Pinpoint the cell where the given text exists, returning its [x, y] midpoint coordinate. 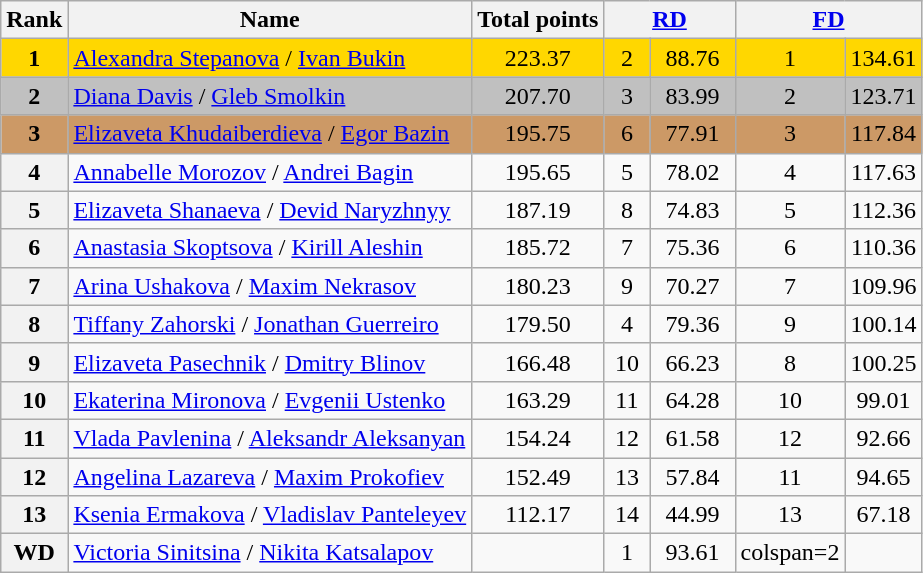
100.25 [884, 362]
123.71 [884, 96]
Elizaveta Khudaiberdieva / Egor Bazin [270, 134]
Rank [34, 20]
colspan=2 [790, 553]
Ekaterina Mironova / Evgenii Ustenko [270, 400]
152.49 [538, 477]
Tiffany Zahorski / Jonathan Guerreiro [270, 324]
Elizaveta Shanaeva / Devid Naryzhnyy [270, 210]
185.72 [538, 248]
57.84 [692, 477]
67.18 [884, 515]
70.27 [692, 286]
100.14 [884, 324]
Diana Davis / Gleb Smolkin [270, 96]
Vlada Pavlenina / Aleksandr Aleksanyan [270, 438]
180.23 [538, 286]
166.48 [538, 362]
77.91 [692, 134]
Alexandra Stepanova / Ivan Bukin [270, 58]
110.36 [884, 248]
154.24 [538, 438]
Angelina Lazareva / Maxim Prokofiev [270, 477]
78.02 [692, 172]
44.99 [692, 515]
109.96 [884, 286]
Victoria Sinitsina / Nikita Katsalapov [270, 553]
112.36 [884, 210]
99.01 [884, 400]
Arina Ushakova / Maxim Nekrasov [270, 286]
195.65 [538, 172]
64.28 [692, 400]
FD [828, 20]
83.99 [692, 96]
112.17 [538, 515]
Name [270, 20]
Anastasia Skoptsova / Kirill Aleshin [270, 248]
163.29 [538, 400]
195.75 [538, 134]
RD [670, 20]
79.36 [692, 324]
134.61 [884, 58]
207.70 [538, 96]
187.19 [538, 210]
75.36 [692, 248]
93.61 [692, 553]
179.50 [538, 324]
88.76 [692, 58]
117.84 [884, 134]
92.66 [884, 438]
117.63 [884, 172]
Annabelle Morozov / Andrei Bagin [270, 172]
66.23 [692, 362]
WD [34, 553]
61.58 [692, 438]
Total points [538, 20]
94.65 [884, 477]
Elizaveta Pasechnik / Dmitry Blinov [270, 362]
14 [627, 515]
74.83 [692, 210]
223.37 [538, 58]
Ksenia Ermakova / Vladislav Panteleyev [270, 515]
